Identify which cell holds the provided text, then report its [x, y] central coordinate. 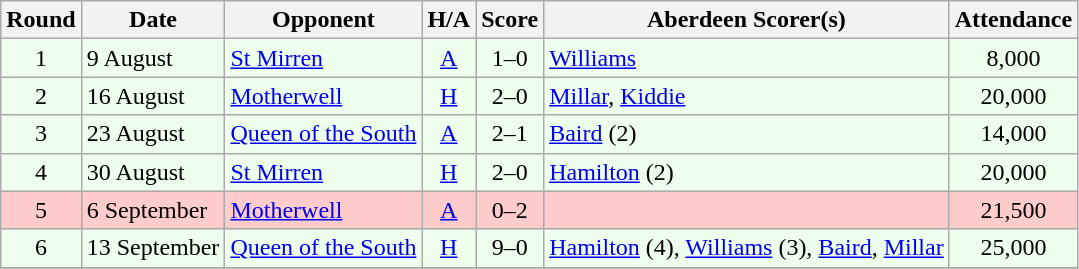
Hamilton (2) [747, 172]
6 [41, 248]
16 August [153, 96]
Round [41, 20]
4 [41, 172]
14,000 [1013, 134]
Baird (2) [747, 134]
23 August [153, 134]
30 August [153, 172]
Williams [747, 58]
1–0 [510, 58]
Date [153, 20]
25,000 [1013, 248]
H/A [449, 20]
Hamilton (4), Williams (3), Baird, Millar [747, 248]
2–1 [510, 134]
Attendance [1013, 20]
Millar, Kiddie [747, 96]
Aberdeen Scorer(s) [747, 20]
Opponent [324, 20]
5 [41, 210]
3 [41, 134]
8,000 [1013, 58]
6 September [153, 210]
21,500 [1013, 210]
13 September [153, 248]
9–0 [510, 248]
9 August [153, 58]
1 [41, 58]
2 [41, 96]
Score [510, 20]
0–2 [510, 210]
